Determine the (x, y) coordinate at the center of the cell enclosing the given text.  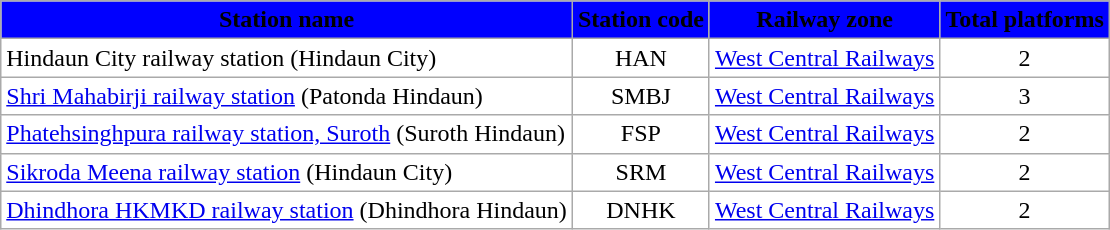
SRM (640, 172)
Railway zone (824, 20)
FSP (640, 134)
Station name (287, 20)
Station code (640, 20)
Shri Mahabirji railway station (Patonda Hindaun) (287, 96)
HAN (640, 58)
3 (1025, 96)
Total platforms (1025, 20)
DNHK (640, 210)
Hindaun City railway station (Hindaun City) (287, 58)
Sikroda Meena railway station (Hindaun City) (287, 172)
Phatehsinghpura railway station, Suroth (Suroth Hindaun) (287, 134)
Dhindhora HKMKD railway station (Dhindhora Hindaun) (287, 210)
SMBJ (640, 96)
